Identify which cell holds the provided text, then report its [x, y] central coordinate. 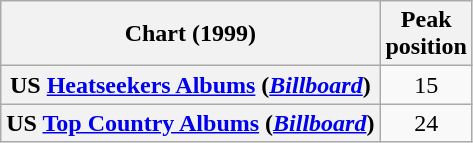
US Top Country Albums (Billboard) [190, 123]
Peakposition [426, 34]
US Heatseekers Albums (Billboard) [190, 85]
24 [426, 123]
15 [426, 85]
Chart (1999) [190, 34]
